Determine the (x, y) coordinate at the center of the cell enclosing the given text.  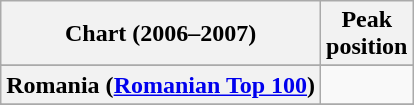
Chart (2006–2007) (161, 34)
Peakposition (367, 34)
Romania (Romanian Top 100) (161, 85)
